Search for the cell housing the specified text and yield its [X, Y] center coordinate. 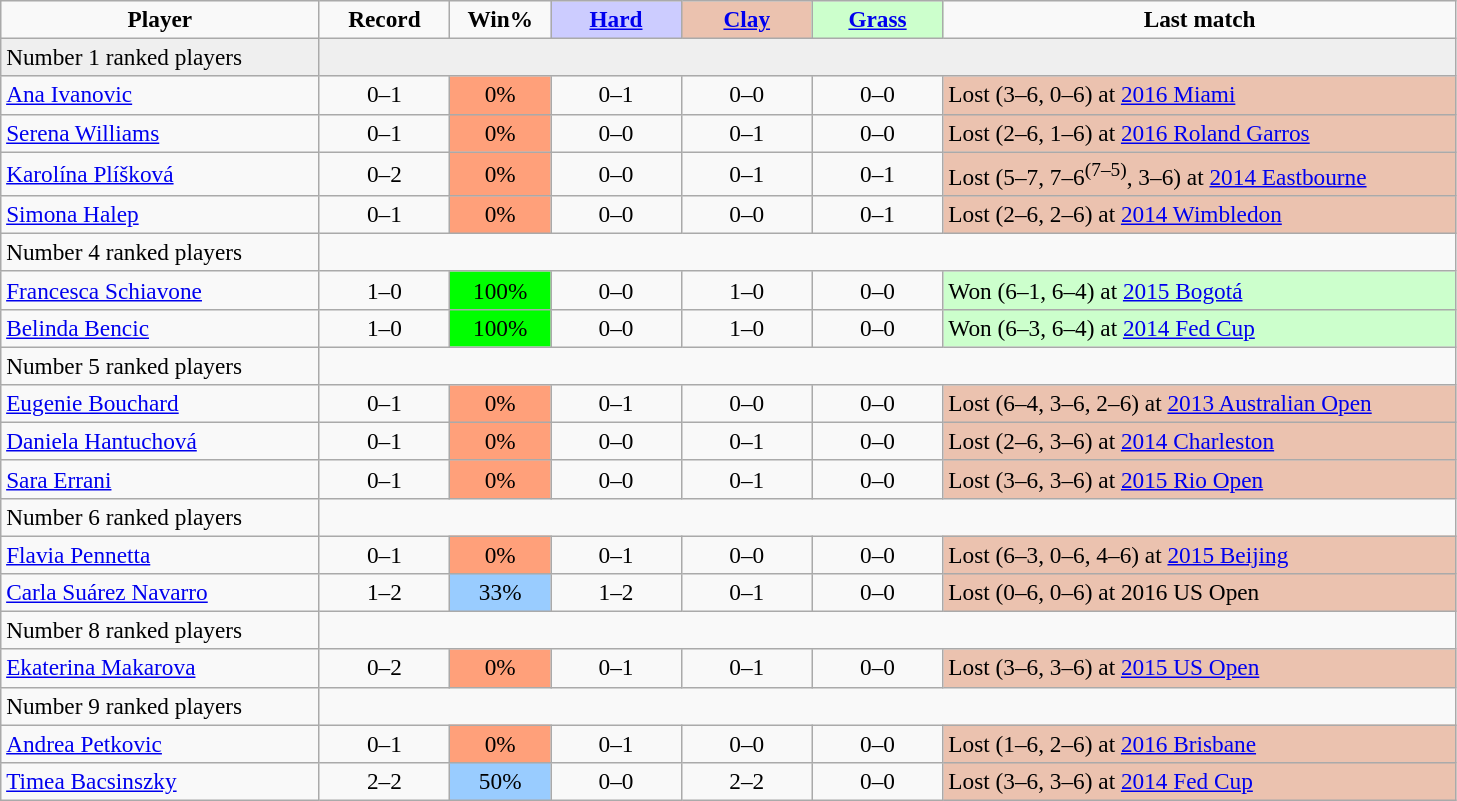
Serena Williams [160, 133]
Eugenie Bouchard [160, 403]
Daniela Hantuchová [160, 441]
Simona Halep [160, 214]
Number 4 ranked players [160, 252]
Clay [746, 19]
Ekaterina Makarova [160, 668]
33% [500, 592]
Number 9 ranked players [160, 706]
Lost (0–6, 0–6) at 2016 US Open [1200, 592]
Record [384, 19]
Lost (3–6, 3–6) at 2015 US Open [1200, 668]
Won (6–3, 6–4) at 2014 Fed Cup [1200, 328]
Lost (3–6, 3–6) at 2015 Rio Open [1200, 479]
Player [160, 19]
Number 8 ranked players [160, 630]
Ana Ivanovic [160, 95]
Lost (6–3, 0–6, 4–6) at 2015 Beijing [1200, 554]
Francesca Schiavone [160, 290]
Lost (2–6, 1–6) at 2016 Roland Garros [1200, 133]
Lost (2–6, 2–6) at 2014 Wimbledon [1200, 214]
Belinda Bencic [160, 328]
Lost (6–4, 3–6, 2–6) at 2013 Australian Open [1200, 403]
Flavia Pennetta [160, 554]
Last match [1200, 19]
Hard [616, 19]
Won (6–1, 6–4) at 2015 Bogotá [1200, 290]
Lost (2–6, 3–6) at 2014 Charleston [1200, 441]
Lost (5–7, 7–6(7–5), 3–6) at 2014 Eastbourne [1200, 173]
50% [500, 781]
Timea Bacsinszky [160, 781]
Karolína Plíšková [160, 173]
Lost (3–6, 3–6) at 2014 Fed Cup [1200, 781]
Win% [500, 19]
Lost (3–6, 0–6) at 2016 Miami [1200, 95]
Andrea Petkovic [160, 743]
Number 6 ranked players [160, 517]
Number 5 ranked players [160, 366]
Carla Suárez Navarro [160, 592]
Lost (1–6, 2–6) at 2016 Brisbane [1200, 743]
Sara Errani [160, 479]
Grass [878, 19]
Number 1 ranked players [160, 57]
